Output the [X, Y] coordinate of the center of the cell containing the given text.  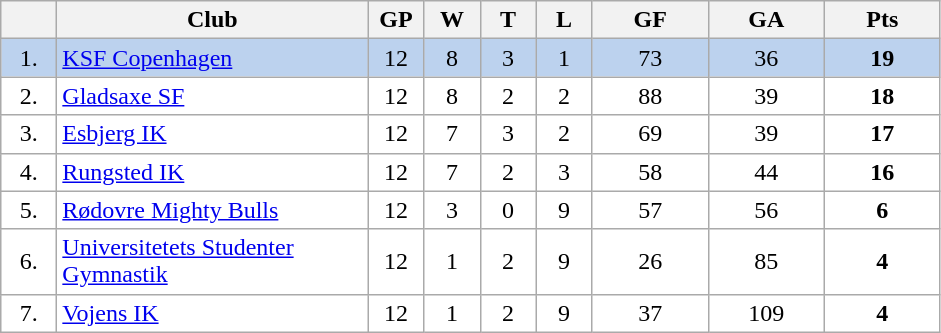
2. [29, 96]
26 [650, 262]
KSF Copenhagen [212, 58]
Pts [882, 20]
6 [882, 210]
73 [650, 58]
69 [650, 134]
3. [29, 134]
36 [766, 58]
4. [29, 172]
GA [766, 20]
T [508, 20]
W [452, 20]
Rungsted IK [212, 172]
17 [882, 134]
5. [29, 210]
Gladsaxe SF [212, 96]
Esbjerg IK [212, 134]
GF [650, 20]
6. [29, 262]
109 [766, 313]
Vojens IK [212, 313]
16 [882, 172]
57 [650, 210]
GP [396, 20]
18 [882, 96]
7. [29, 313]
37 [650, 313]
85 [766, 262]
0 [508, 210]
Club [212, 20]
19 [882, 58]
88 [650, 96]
44 [766, 172]
Universitetets Studenter Gymnastik [212, 262]
Rødovre Mighty Bulls [212, 210]
L [564, 20]
1. [29, 58]
56 [766, 210]
58 [650, 172]
